Output the (X, Y) coordinate of the center of the cell containing the given text.  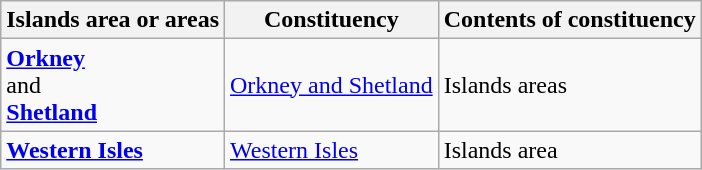
Islands area (570, 150)
Contents of constituency (570, 20)
Islands areas (570, 85)
Islands area or areas (113, 20)
Constituency (332, 20)
